Scan for the cell matching the given text and deliver its (x, y) coordinate at center. 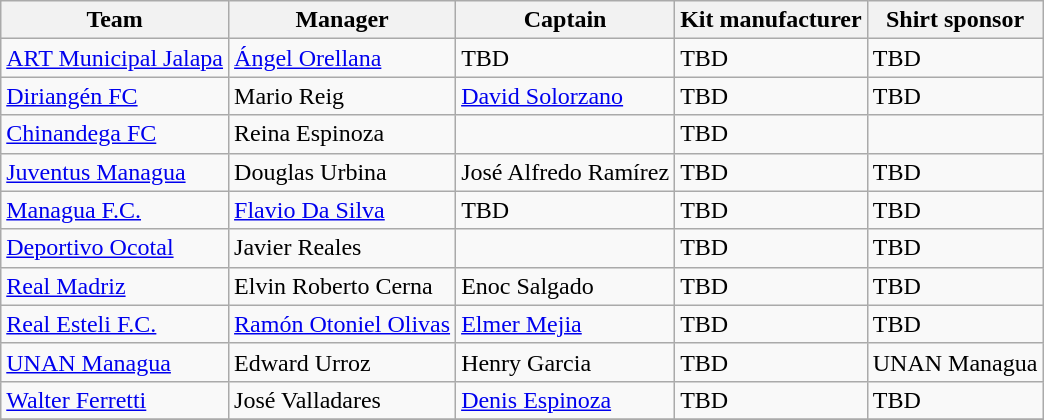
Edward Urroz (342, 362)
Manager (342, 20)
Real Madriz (115, 286)
Deportivo Ocotal (115, 248)
ART Municipal Jalapa (115, 58)
Ángel Orellana (342, 58)
Denis Espinoza (566, 400)
José Alfredo Ramírez (566, 172)
Ramón Otoniel Olivas (342, 324)
Javier Reales (342, 248)
Real Esteli F.C. (115, 324)
José Valladares (342, 400)
Henry Garcia (566, 362)
Juventus Managua (115, 172)
Diriangén FC (115, 96)
Shirt sponsor (955, 20)
Reina Espinoza (342, 134)
Chinandega FC (115, 134)
Elvin Roberto Cerna (342, 286)
David Solorzano (566, 96)
Elmer Mejia (566, 324)
Mario Reig (342, 96)
Captain (566, 20)
Douglas Urbina (342, 172)
Walter Ferretti (115, 400)
Enoc Salgado (566, 286)
Flavio Da Silva (342, 210)
Team (115, 20)
Kit manufacturer (772, 20)
Managua F.C. (115, 210)
